Determine the [X, Y] coordinate at the center of the cell enclosing the given text.  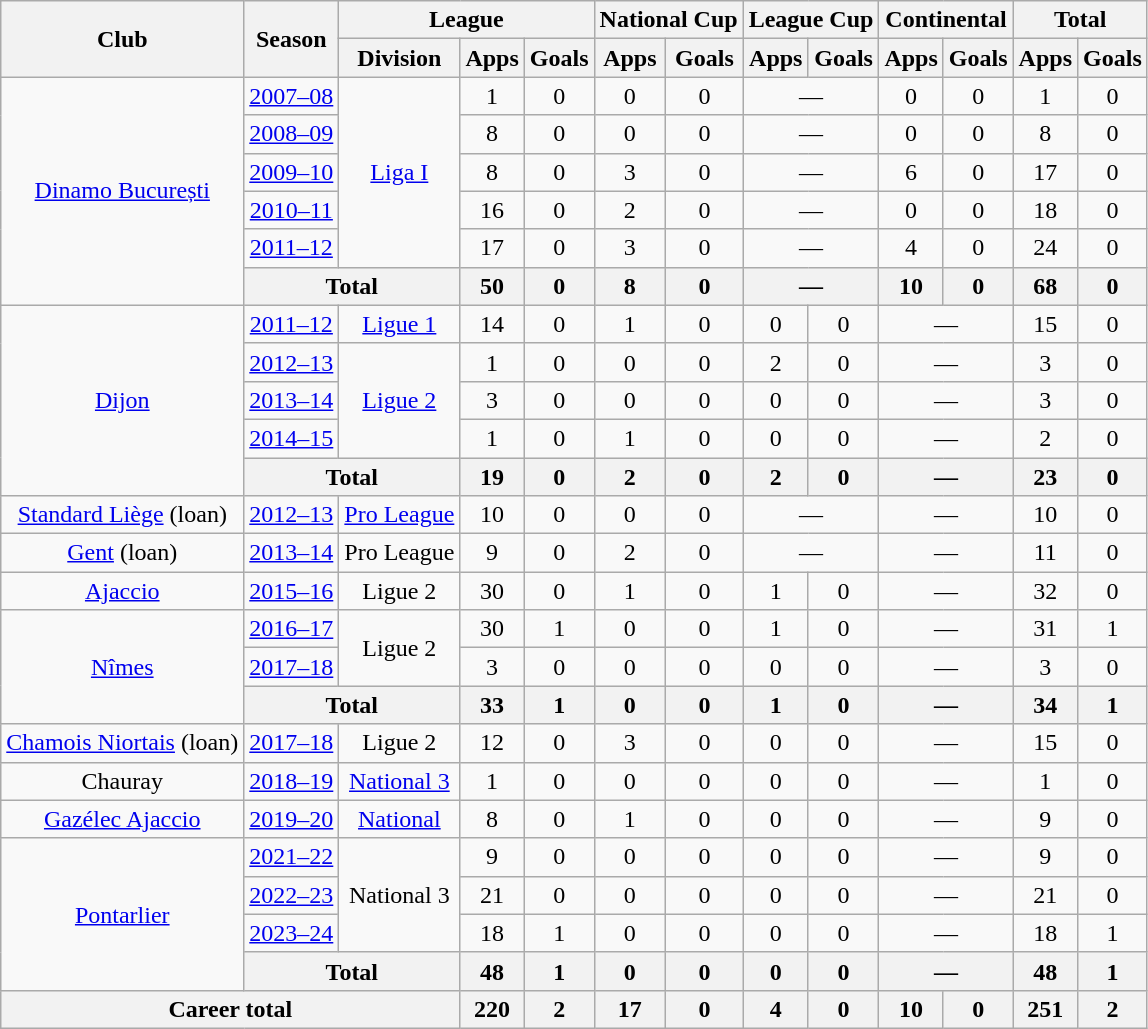
11 [1045, 553]
Chauray [122, 781]
68 [1045, 286]
2008–09 [292, 134]
National Cup [668, 20]
2010–11 [292, 210]
League Cup [811, 20]
Season [292, 39]
2007–08 [292, 96]
23 [1045, 477]
251 [1045, 1009]
Nîmes [122, 667]
32 [1045, 591]
2022–23 [292, 895]
16 [492, 210]
Standard Liège (loan) [122, 515]
Pontarlier [122, 914]
2023–24 [292, 933]
Liga I [400, 172]
Dinamo București [122, 191]
Chamois Niortais (loan) [122, 743]
2009–10 [292, 172]
Continental [946, 20]
Ligue 1 [400, 324]
220 [492, 1009]
Gent (loan) [122, 553]
National [400, 819]
2014–15 [292, 438]
Ajaccio [122, 591]
Club [122, 39]
24 [1045, 248]
2018–19 [292, 781]
2016–17 [292, 629]
6 [911, 172]
19 [492, 477]
50 [492, 286]
2015–16 [292, 591]
12 [492, 743]
2021–22 [292, 857]
34 [1045, 705]
Division [400, 58]
Dijon [122, 400]
2019–20 [292, 819]
14 [492, 324]
33 [492, 705]
Gazélec Ajaccio [122, 819]
31 [1045, 629]
Career total [230, 1009]
League [466, 20]
